For the text-containing cell, return its midpoint in (x, y) coordinate format. 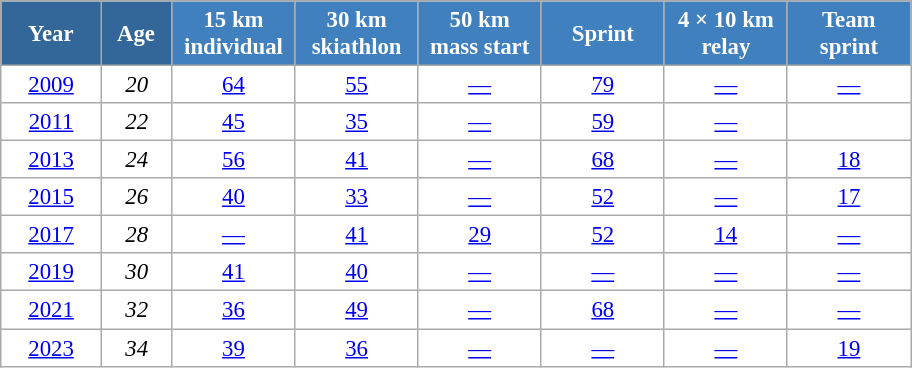
Team sprint (848, 34)
4 × 10 km relay (726, 34)
22 (136, 122)
Sprint (602, 34)
2013 (52, 160)
55 (356, 85)
45 (234, 122)
24 (136, 160)
50 km mass start (480, 34)
2011 (52, 122)
20 (136, 85)
28 (136, 235)
19 (848, 348)
2015 (52, 197)
39 (234, 348)
32 (136, 310)
29 (480, 235)
Year (52, 34)
34 (136, 348)
14 (726, 235)
Age (136, 34)
79 (602, 85)
33 (356, 197)
35 (356, 122)
56 (234, 160)
2017 (52, 235)
17 (848, 197)
2009 (52, 85)
30 (136, 273)
26 (136, 197)
49 (356, 310)
2019 (52, 273)
2023 (52, 348)
15 km individual (234, 34)
30 km skiathlon (356, 34)
2021 (52, 310)
64 (234, 85)
59 (602, 122)
18 (848, 160)
